Identify which cell holds the provided text, then report its [X, Y] central coordinate. 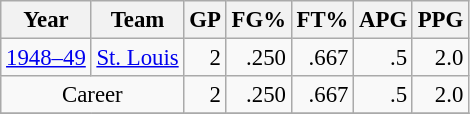
St. Louis [138, 58]
Team [138, 20]
1948–49 [46, 58]
GP [205, 20]
PPG [440, 20]
FG% [258, 20]
Career [92, 95]
FT% [322, 20]
Year [46, 20]
APG [384, 20]
